Return the [X, Y] coordinate for the center point of the cell that contains the specified text.  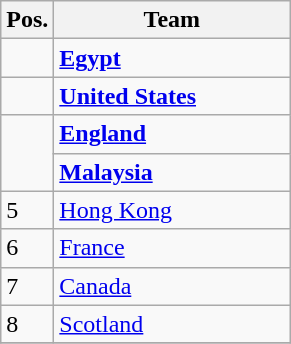
Scotland [172, 324]
8 [28, 324]
6 [28, 248]
7 [28, 286]
France [172, 248]
Pos. [28, 20]
Hong Kong [172, 210]
England [172, 134]
Malaysia [172, 172]
5 [28, 210]
Team [172, 20]
United States [172, 96]
Egypt [172, 58]
Canada [172, 286]
